For the text-containing cell, return its midpoint in [x, y] coordinate format. 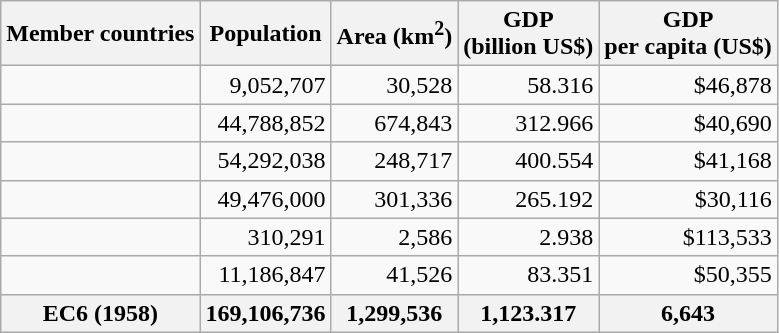
GDP per capita (US$) [688, 34]
$46,878 [688, 85]
11,186,847 [266, 275]
Member countries [100, 34]
674,843 [394, 123]
44,788,852 [266, 123]
Area (km2) [394, 34]
49,476,000 [266, 199]
9,052,707 [266, 85]
1,123.317 [528, 313]
Population [266, 34]
41,526 [394, 275]
400.554 [528, 161]
265.192 [528, 199]
$40,690 [688, 123]
83.351 [528, 275]
$113,533 [688, 237]
310,291 [266, 237]
54,292,038 [266, 161]
312.966 [528, 123]
30,528 [394, 85]
$50,355 [688, 275]
2.938 [528, 237]
301,336 [394, 199]
GDP (billion US$) [528, 34]
248,717 [394, 161]
169,106,736 [266, 313]
$41,168 [688, 161]
EC6 (1958) [100, 313]
$30,116 [688, 199]
58.316 [528, 85]
6,643 [688, 313]
1,299,536 [394, 313]
2,586 [394, 237]
